Detect which cell encompasses the target text, then output its (x, y) center coordinate. 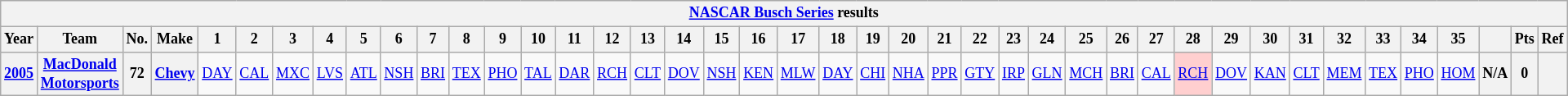
30 (1270, 39)
22 (980, 39)
2 (255, 39)
19 (873, 39)
Team (80, 39)
10 (538, 39)
NHA (909, 74)
No. (137, 39)
MacDonald Motorsports (80, 74)
16 (759, 39)
21 (944, 39)
35 (1459, 39)
GTY (980, 74)
TAL (538, 74)
ATL (363, 74)
Make (175, 39)
LVS (330, 74)
72 (137, 74)
DAR (575, 74)
24 (1047, 39)
18 (838, 39)
0 (1524, 74)
3 (293, 39)
PPR (944, 74)
27 (1156, 39)
Chevy (175, 74)
8 (466, 39)
14 (684, 39)
4 (330, 39)
MEM (1344, 74)
32 (1344, 39)
29 (1232, 39)
7 (433, 39)
23 (1014, 39)
26 (1122, 39)
KAN (1270, 74)
12 (612, 39)
NASCAR Busch Series results (784, 13)
5 (363, 39)
MXC (293, 74)
20 (909, 39)
6 (399, 39)
MLW (797, 74)
Year (20, 39)
13 (647, 39)
Pts (1524, 39)
CHI (873, 74)
9 (503, 39)
11 (575, 39)
33 (1383, 39)
IRP (1014, 74)
GLN (1047, 74)
Ref (1552, 39)
17 (797, 39)
HOM (1459, 74)
1 (217, 39)
N/A (1495, 74)
KEN (759, 74)
28 (1193, 39)
MCH (1086, 74)
34 (1419, 39)
15 (722, 39)
2005 (20, 74)
31 (1307, 39)
25 (1086, 39)
